Identify which cell holds the provided text, then report its (x, y) central coordinate. 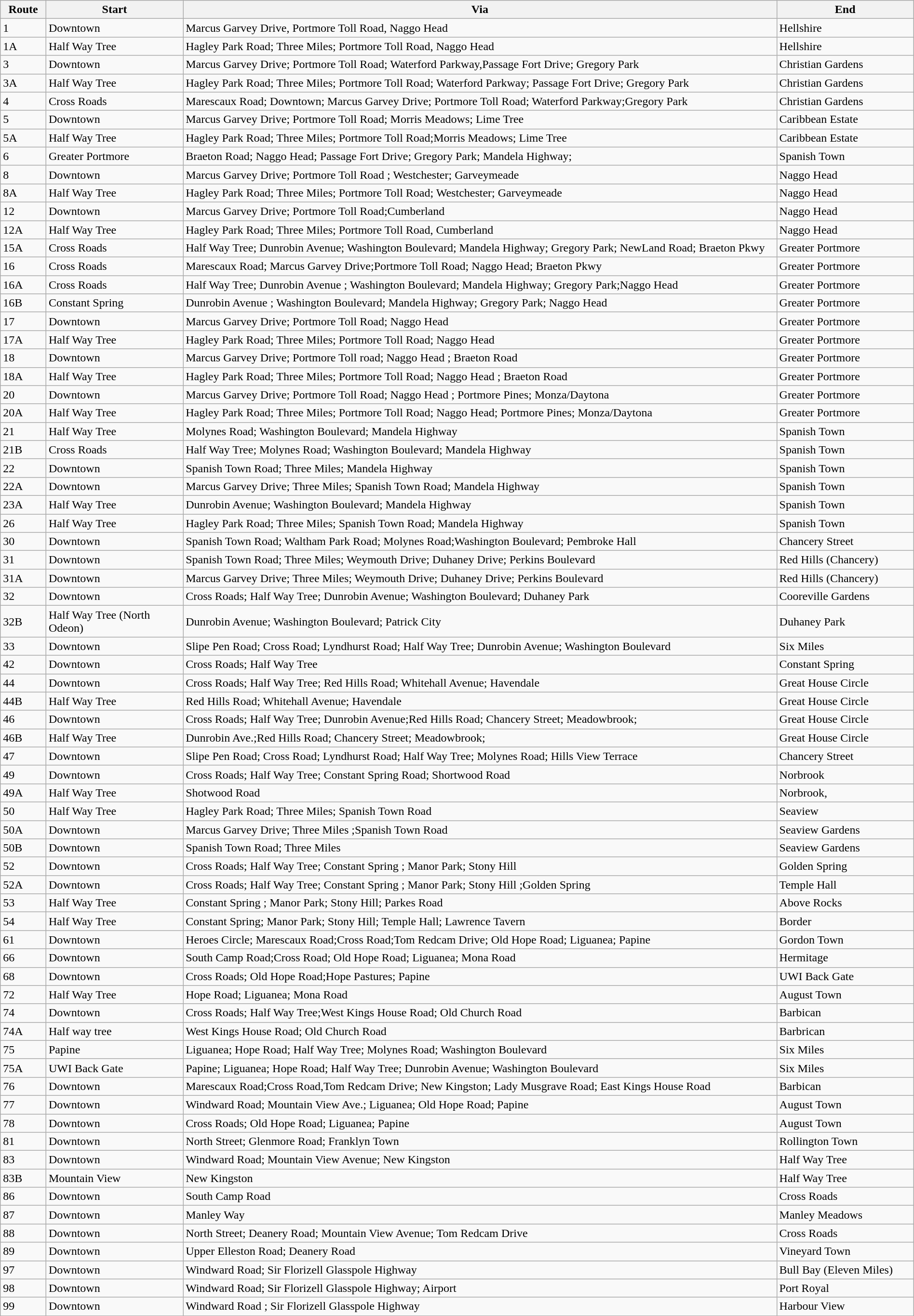
20 (23, 395)
32B (23, 622)
Hagley Park Road; Three Miles; Portmore Toll Road; Naggo Head (480, 340)
12A (23, 230)
20A (23, 413)
Windward Road; Mountain View Ave.; Liguanea; Old Hope Road; Papine (480, 1104)
8A (23, 193)
17 (23, 321)
Constant Spring ; Manor Park; Stony Hill; Parkes Road (480, 903)
52 (23, 866)
87 (23, 1215)
Hagley Park Road; Three Miles; Portmore Toll Road; Westchester; Garveymeade (480, 193)
Windward Road; Sir Florizell Glasspole Highway (480, 1270)
Windward Road; Mountain View Avenue; New Kingston (480, 1160)
44 (23, 683)
97 (23, 1270)
3A (23, 83)
Hagley Park Road; Three Miles; Portmore Toll Road;Morris Meadows; Lime Tree (480, 138)
99 (23, 1306)
Spanish Town Road; Waltham Park Road; Molynes Road;Washington Boulevard; Pembroke Hall (480, 542)
75A (23, 1068)
86 (23, 1196)
Half Way Tree; Dunrobin Avenue ; Washington Boulevard; Mandela Highway; Gregory Park;Naggo Head (480, 285)
Port Royal (845, 1288)
South Camp Road;Cross Road; Old Hope Road; Liguanea; Mona Road (480, 958)
89 (23, 1251)
23A (23, 505)
Hagley Park Road; Three Miles; Spanish Town Road (480, 811)
83B (23, 1178)
Hagley Park Road; Three Miles; Portmore Toll Road; Waterford Parkway; Passage Fort Drive; Gregory Park (480, 83)
68 (23, 976)
74 (23, 1013)
88 (23, 1233)
Above Rocks (845, 903)
50A (23, 829)
8 (23, 174)
Heroes Circle; Marescaux Road;Cross Road;Tom Redcam Drive; Old Hope Road; Liguanea; Papine (480, 940)
83 (23, 1160)
Cross Roads; Half Way Tree; Red Hills Road; Whitehall Avenue; Havendale (480, 683)
Marescaux Road; Downtown; Marcus Garvey Drive; Portmore Toll Road; Waterford Parkway;Gregory Park (480, 101)
Slipe Pen Road; Cross Road; Lyndhurst Road; Half Way Tree; Dunrobin Avenue; Washington Boulevard (480, 646)
Cross Roads; Half Way Tree; Dunrobin Avenue;Red Hills Road; Chancery Street; Meadowbrook; (480, 719)
Hagley Park Road; Three Miles; Portmore Toll Road; Naggo Head; Portmore Pines; Monza/Daytona (480, 413)
72 (23, 995)
74A (23, 1031)
Marescaux Road;Cross Road,Tom Redcam Drive; New Kingston; Lady Musgrave Road; East Kings House Road (480, 1086)
26 (23, 523)
Upper Elleston Road; Deanery Road (480, 1251)
16A (23, 285)
Manley Way (480, 1215)
1 (23, 28)
Route (23, 10)
Windward Road; Sir Florizell Glasspole Highway; Airport (480, 1288)
46 (23, 719)
Cross Roads; Old Hope Road; Liguanea; Papine (480, 1123)
Half Way Tree (North Odeon) (114, 622)
Vineyard Town (845, 1251)
42 (23, 665)
North Street; Deanery Road; Mountain View Avenue; Tom Redcam Drive (480, 1233)
77 (23, 1104)
Liguanea; Hope Road; Half Way Tree; Molynes Road; Washington Boulevard (480, 1050)
Norbrook, (845, 793)
Border (845, 921)
Gordon Town (845, 940)
Papine; Liguanea; Hope Road; Half Way Tree; Dunrobin Avenue; Washington Boulevard (480, 1068)
Dunrobin Avenue ; Washington Boulevard; Mandela Highway; Gregory Park; Naggo Head (480, 303)
81 (23, 1142)
22 (23, 468)
21B (23, 450)
Cross Roads; Half Way Tree; Dunrobin Avenue; Washington Boulevard; Duhaney Park (480, 597)
Constant Spring; Manor Park; Stony Hill; Temple Hall; Lawrence Tavern (480, 921)
Marcus Garvey Drive; Three Miles; Spanish Town Road; Mandela Highway (480, 486)
44B (23, 701)
Marcus Garvey Drive, Portmore Toll Road, Naggo Head (480, 28)
Marcus Garvey Drive; Portmore Toll Road; Waterford Parkway,Passage Fort Drive; Gregory Park (480, 65)
61 (23, 940)
Marcus Garvey Drive; Portmore Toll Road ; Westchester; Garveymeade (480, 174)
75 (23, 1050)
Golden Spring (845, 866)
North Street; Glenmore Road; Franklyn Town (480, 1142)
Duhaney Park (845, 622)
Braeton Road; Naggo Head; Passage Fort Drive; Gregory Park; Mandela Highway; (480, 156)
Marcus Garvey Drive; Three Miles ;Spanish Town Road (480, 829)
47 (23, 756)
Spanish Town Road; Three Miles (480, 848)
32 (23, 597)
Half Way Tree; Dunrobin Avenue; Washington Boulevard; Mandela Highway; Gregory Park; NewLand Road; Braeton Pkwy (480, 248)
Dunrobin Ave.;Red Hills Road; Chancery Street; Meadowbrook; (480, 738)
66 (23, 958)
Cross Roads; Half Way Tree; Constant Spring ; Manor Park; Stony Hill (480, 866)
South Camp Road (480, 1196)
Hagley Park Road; Three Miles; Portmore Toll Road, Naggo Head (480, 46)
Cross Roads; Half Way Tree; Constant Spring ; Manor Park; Stony Hill ;Golden Spring (480, 885)
Seaview (845, 811)
Barbrican (845, 1031)
Via (480, 10)
Windward Road ; Sir Florizell Glasspole Highway (480, 1306)
3 (23, 65)
31A (23, 578)
Marcus Garvey Drive; Three Miles; Weymouth Drive; Duhaney Drive; Perkins Boulevard (480, 578)
17A (23, 340)
46B (23, 738)
76 (23, 1086)
Spanish Town Road; Three Miles; Weymouth Drive; Duhaney Drive; Perkins Boulevard (480, 560)
Spanish Town Road; Three Miles; Mandela Highway (480, 468)
53 (23, 903)
Slipe Pen Road; Cross Road; Lyndhurst Road; Half Way Tree; Molynes Road; Hills View Terrace (480, 756)
5 (23, 120)
18 (23, 358)
50B (23, 848)
78 (23, 1123)
Marcus Garvey Drive; Portmore Toll Road; Naggo Head (480, 321)
Hagley Park Road; Three Miles; Portmore Toll Road; Naggo Head ; Braeton Road (480, 376)
Cross Roads; Half Way Tree; Constant Spring Road; Shortwood Road (480, 774)
Marcus Garvey Drive; Portmore Toll Road;Cumberland (480, 211)
1A (23, 46)
15A (23, 248)
54 (23, 921)
Mountain View (114, 1178)
Marcus Garvey Drive; Portmore Toll road; Naggo Head ; Braeton Road (480, 358)
Red Hills Road; Whitehall Avenue; Havendale (480, 701)
New Kingston (480, 1178)
21 (23, 431)
West Kings House Road; Old Church Road (480, 1031)
Dunrobin Avenue; Washington Boulevard; Patrick City (480, 622)
33 (23, 646)
Rollington Town (845, 1142)
4 (23, 101)
Marescaux Road; Marcus Garvey Drive;Portmore Toll Road; Naggo Head; Braeton Pkwy (480, 266)
12 (23, 211)
Norbrook (845, 774)
Papine (114, 1050)
31 (23, 560)
22A (23, 486)
Start (114, 10)
Cross Roads; Old Hope Road;Hope Pastures; Papine (480, 976)
Marcus Garvey Drive; Portmore Toll Road; Morris Meadows; Lime Tree (480, 120)
98 (23, 1288)
49A (23, 793)
Marcus Garvey Drive; Portmore Toll Road; Naggo Head ; Portmore Pines; Monza/Daytona (480, 395)
End (845, 10)
Hope Road; Liguanea; Mona Road (480, 995)
30 (23, 542)
5A (23, 138)
16 (23, 266)
52A (23, 885)
18A (23, 376)
Hermitage (845, 958)
Hagley Park Road; Three Miles; Portmore Toll Road, Cumberland (480, 230)
Cooreville Gardens (845, 597)
Cross Roads; Half Way Tree (480, 665)
Manley Meadows (845, 1215)
16B (23, 303)
Bull Bay (Eleven Miles) (845, 1270)
Temple Hall (845, 885)
Dunrobin Avenue; Washington Boulevard; Mandela Highway (480, 505)
Cross Roads; Half Way Tree;West Kings House Road; Old Church Road (480, 1013)
50 (23, 811)
Half way tree (114, 1031)
Hagley Park Road; Three Miles; Spanish Town Road; Mandela Highway (480, 523)
Shotwood Road (480, 793)
Harbour View (845, 1306)
6 (23, 156)
Half Way Tree; Molynes Road; Washington Boulevard; Mandela Highway (480, 450)
Molynes Road; Washington Boulevard; Mandela Highway (480, 431)
49 (23, 774)
